Scan for the cell matching the given text and deliver its [x, y] coordinate at center. 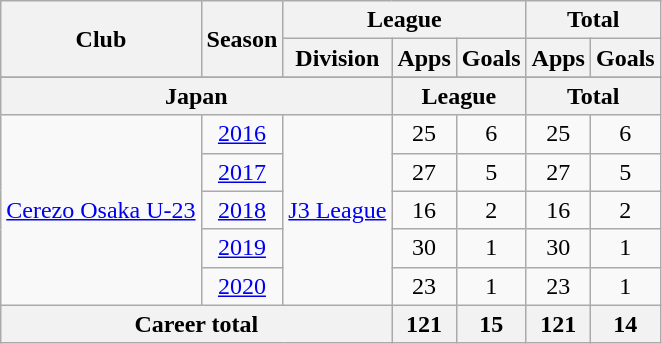
Season [242, 39]
15 [491, 324]
Club [101, 39]
2017 [242, 172]
2016 [242, 134]
Career total [196, 324]
2018 [242, 210]
2019 [242, 248]
Division [338, 58]
Japan [196, 96]
14 [625, 324]
Cerezo Osaka U-23 [101, 210]
2020 [242, 286]
J3 League [338, 210]
